Extract the (x, y) coordinate from the center of the cell holding the provided text.  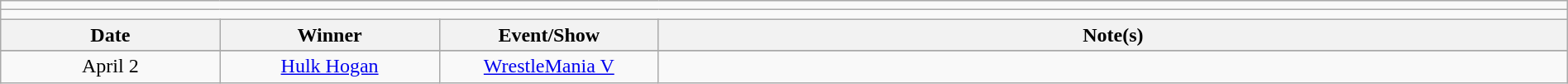
Date (111, 35)
Hulk Hogan (329, 67)
April 2 (111, 67)
Note(s) (1113, 35)
WrestleMania V (549, 67)
Event/Show (549, 35)
Winner (329, 35)
